Scan for the cell matching the given text and deliver its (x, y) coordinate at center. 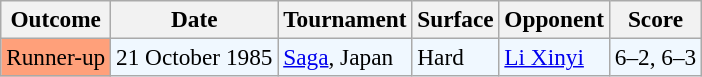
6–2, 6–3 (655, 57)
Score (655, 19)
21 October 1985 (194, 57)
Runner-up (56, 57)
Date (194, 19)
Tournament (345, 19)
Li Xinyi (554, 57)
Outcome (56, 19)
Opponent (554, 19)
Hard (456, 57)
Surface (456, 19)
Saga, Japan (345, 57)
